Extract the (x, y) coordinate from the center of the cell holding the provided text.  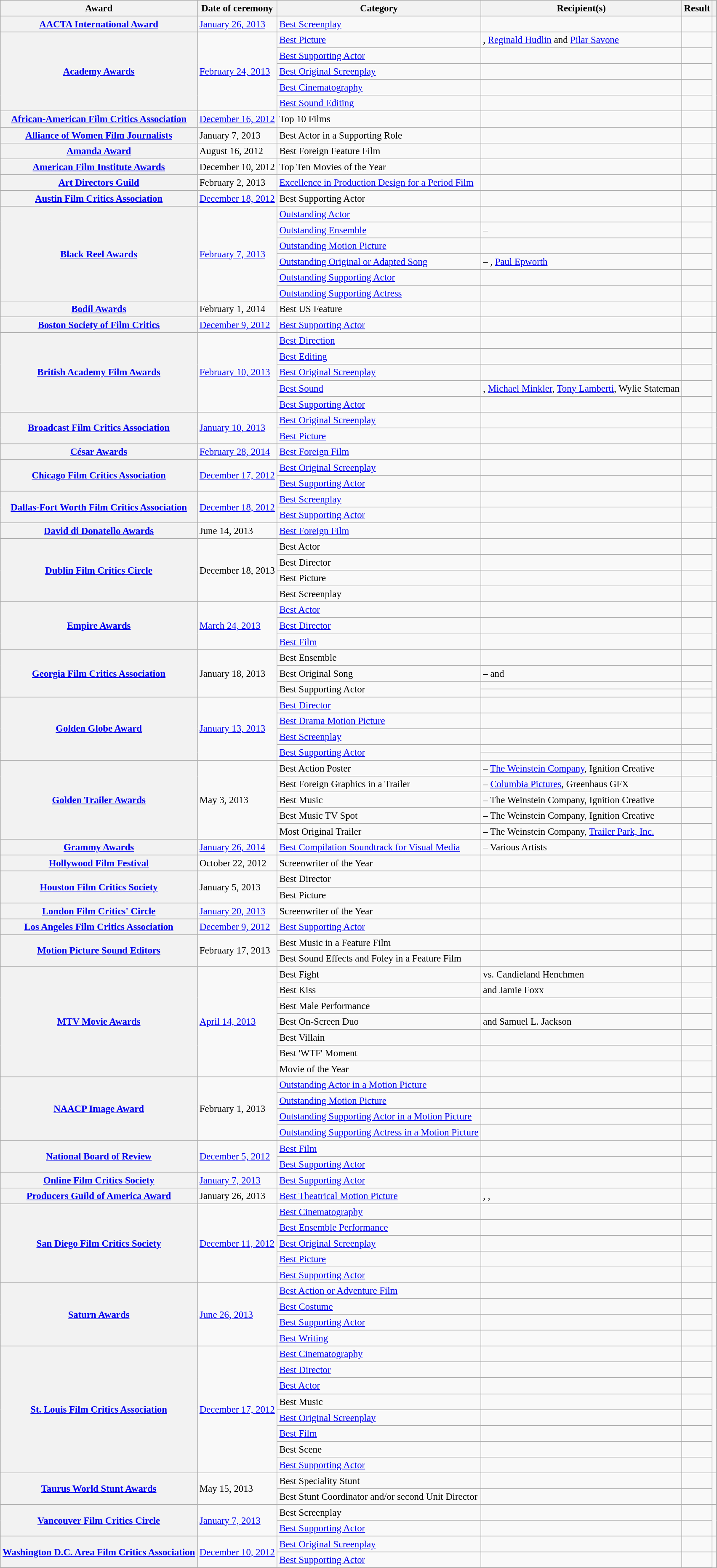
March 24, 2013 (237, 626)
Best US Feature (379, 309)
Top Ten Movies of the Year (379, 167)
– , Paul Epworth (581, 262)
June 14, 2013 (237, 531)
Best Fight (379, 974)
Best Foreign Feature Film (379, 151)
, Michael Minkler, Tony Lamberti, Wylie Stateman (581, 388)
Date of ceremony (237, 8)
Broadcast Film Critics Association (99, 428)
Excellence in Production Design for a Period Film (379, 182)
St. Louis Film Critics Association (99, 1409)
Best Action Poster (379, 768)
Award (99, 8)
National Board of Review (99, 1157)
February 10, 2013 (237, 372)
Best Direction (379, 341)
Outstanding Supporting Actress (379, 294)
Georgia Film Critics Association (99, 673)
African-American Film Critics Association (99, 119)
Black Reel Awards (99, 254)
Best 'WTF' Moment (379, 1053)
Outstanding Supporting Actress in a Motion Picture (379, 1133)
British Academy Film Awards (99, 372)
Los Angeles Film Critics Association (99, 927)
and Samuel L. Jackson (581, 1022)
– Various Artists (581, 847)
Category (379, 8)
Dallas-Fort Worth Film Critics Association (99, 507)
Amanda Award (99, 151)
Best Original Song (379, 673)
César Awards (99, 452)
Best Costume (379, 1307)
MTV Movie Awards (99, 1022)
Best Foreign Graphics in a Trailer (379, 784)
August 16, 2012 (237, 151)
February 24, 2013 (237, 72)
Best Ensemble (379, 657)
Best Editing (379, 357)
October 22, 2012 (237, 863)
Best Sound (379, 388)
January 18, 2013 (237, 673)
January 10, 2013 (237, 428)
– and (581, 673)
– Columbia Pictures, Greenhaus GFX (581, 784)
Alliance of Women Film Journalists (99, 135)
June 26, 2013 (237, 1314)
Most Original Trailer (379, 832)
Outstanding Supporting Actor (379, 278)
Best Sound Effects and Foley in a Feature Film (379, 959)
February 1, 2013 (237, 1109)
Best Speciality Stunt (379, 1481)
December 18, 2013 (237, 570)
San Diego Film Critics Society (99, 1243)
– The Weinstein Company, Trailer Park, Inc. (581, 832)
Washington D.C. Area Film Critics Association (99, 1552)
Result (697, 8)
February 17, 2013 (237, 950)
Hollywood Film Festival (99, 863)
Grammy Awards (99, 847)
Saturn Awards (99, 1314)
Houston Film Critics Society (99, 887)
Outstanding Ensemble (379, 230)
Best Writing (379, 1338)
Top 10 Films (379, 119)
Chicago Film Critics Association (99, 475)
Best Actor in a Supporting Role (379, 135)
Best Scene (379, 1449)
Best On-Screen Duo (379, 1022)
AACTA International Award (99, 24)
Outstanding Actor in a Motion Picture (379, 1085)
Best Drama Motion Picture (379, 721)
vs. Candieland Henchmen (581, 974)
, Reginald Hudlin and Pilar Savone (581, 40)
Golden Globe Award (99, 729)
and Jamie Foxx (581, 990)
Best Action or Adventure Film (379, 1291)
Outstanding Actor (379, 214)
Art Directors Guild (99, 182)
Best Sound Editing (379, 103)
Austin Film Critics Association (99, 198)
Best Kiss (379, 990)
February 2, 2013 (237, 182)
Best Villain (379, 1038)
February 7, 2013 (237, 254)
Academy Awards (99, 72)
Taurus World Stunt Awards (99, 1488)
Dublin Film Critics Circle (99, 570)
Best Ensemble Performance (379, 1228)
Motion Picture Sound Editors (99, 950)
– (581, 230)
Best Music in a Feature Film (379, 943)
London Film Critics' Circle (99, 911)
Boston Society of Film Critics (99, 325)
Recipient(s) (581, 8)
January 5, 2013 (237, 887)
Online Film Critics Society (99, 1180)
January 26, 2014 (237, 847)
December 16, 2012 (237, 119)
NAACP Image Award (99, 1109)
Movie of the Year (379, 1069)
Best Theatrical Motion Picture (379, 1196)
Empire Awards (99, 626)
Best Music TV Spot (379, 816)
December 5, 2012 (237, 1157)
Best Male Performance (379, 1006)
February 28, 2014 (237, 452)
January 20, 2013 (237, 911)
February 1, 2014 (237, 309)
David di Donatello Awards (99, 531)
Vancouver Film Critics Circle (99, 1520)
December 11, 2012 (237, 1243)
May 3, 2013 (237, 800)
, , (581, 1196)
January 13, 2013 (237, 729)
Best Stunt Coordinator and/or second Unit Director (379, 1497)
Producers Guild of America Award (99, 1196)
Best Compilation Soundtrack for Visual Media (379, 847)
Golden Trailer Awards (99, 800)
Outstanding Original or Adapted Song (379, 262)
Outstanding Supporting Actor in a Motion Picture (379, 1117)
Bodil Awards (99, 309)
American Film Institute Awards (99, 167)
May 15, 2013 (237, 1488)
April 14, 2013 (237, 1022)
